Capture the cell that displays the provided text and extract its (X, Y) central coordinate. 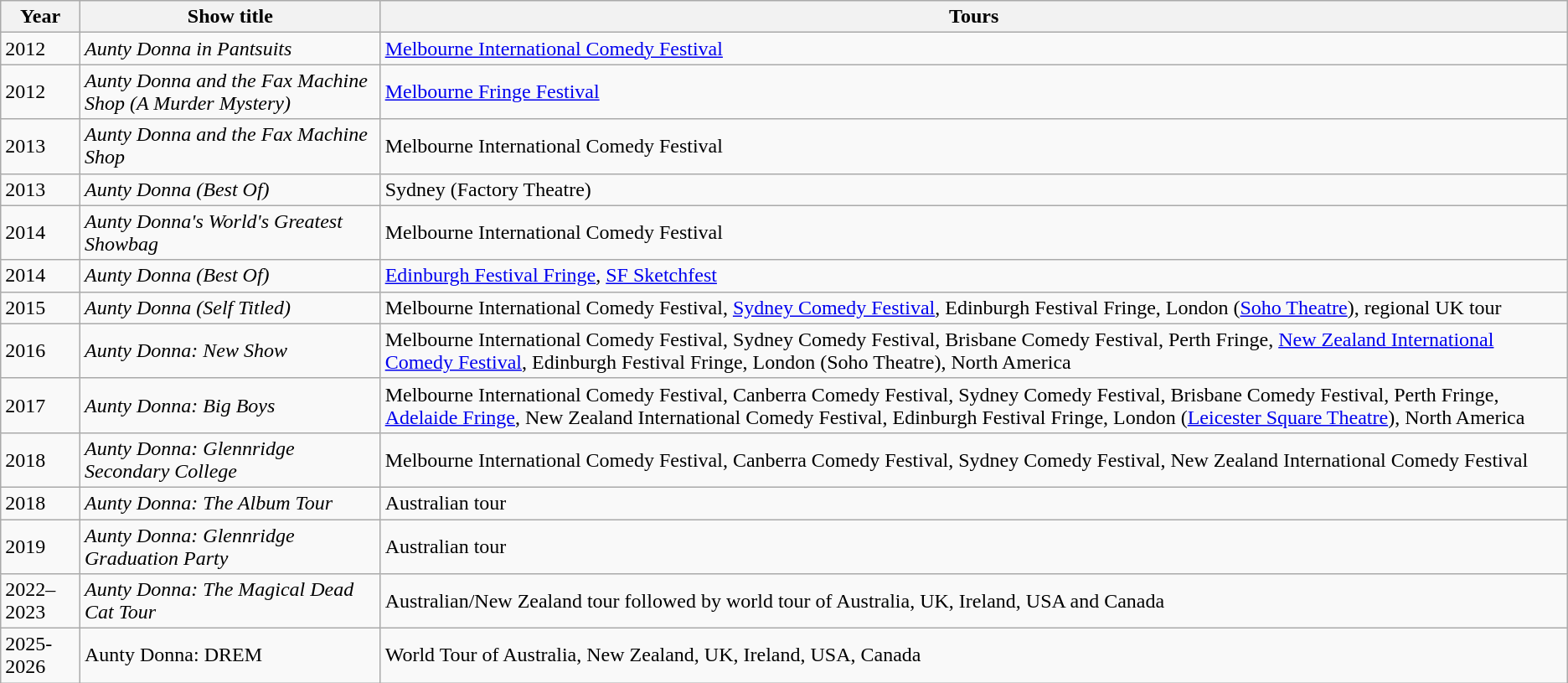
2022–2023 (40, 602)
Aunty Donna's World's Greatest Showbag (230, 233)
World Tour of Australia, New Zealand, UK, Ireland, USA, Canada (973, 655)
Tours (973, 17)
2019 (40, 546)
Aunty Donna: The Album Tour (230, 503)
Edinburgh Festival Fringe, SF Sketchfest (973, 276)
2025-2026 (40, 655)
Melbourne International Comedy Festival, Sydney Comedy Festival, Edinburgh Festival Fringe, London (Soho Theatre), regional UK tour (973, 308)
Aunty Donna: The Magical Dead Cat Tour (230, 602)
Aunty Donna: Glennridge Secondary College (230, 459)
Melbourne International Comedy Festival, Canberra Comedy Festival, Sydney Comedy Festival, New Zealand International Comedy Festival (973, 459)
2016 (40, 350)
Year (40, 17)
Melbourne Fringe Festival (973, 92)
Sydney (Factory Theatre) (973, 189)
2017 (40, 406)
Australian/New Zealand tour followed by world tour of Australia, UK, Ireland, USA and Canada (973, 602)
Aunty Donna: DREM (230, 655)
Aunty Donna: Big Boys (230, 406)
2015 (40, 308)
Aunty Donna and the Fax Machine Shop (230, 146)
Aunty Donna: New Show (230, 350)
Show title (230, 17)
Aunty Donna and the Fax Machine Shop (A Murder Mystery) (230, 92)
Aunty Donna (Self Titled) (230, 308)
Aunty Donna: Glennridge Graduation Party (230, 546)
Aunty Donna in Pantsuits (230, 49)
